Scan for the cell matching the given text and deliver its [x, y] coordinate at center. 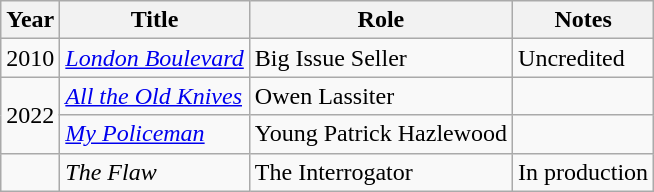
Owen Lassiter [380, 96]
London Boulevard [154, 58]
Young Patrick Hazlewood [380, 134]
Uncredited [584, 58]
All the Old Knives [154, 96]
Title [154, 20]
Notes [584, 20]
In production [584, 172]
Role [380, 20]
2010 [30, 58]
Big Issue Seller [380, 58]
The Interrogator [380, 172]
Year [30, 20]
My Policeman [154, 134]
The Flaw [154, 172]
2022 [30, 115]
